Capture the cell that displays the provided text and extract its [x, y] central coordinate. 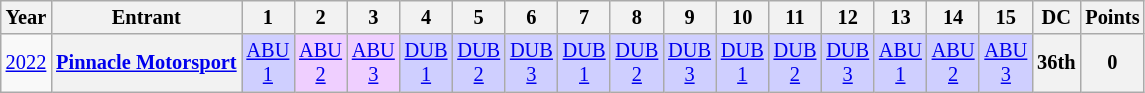
7 [584, 17]
9 [690, 17]
Points [1112, 17]
36th [1056, 63]
12 [848, 17]
6 [532, 17]
11 [796, 17]
14 [954, 17]
1 [268, 17]
2 [320, 17]
5 [478, 17]
3 [374, 17]
10 [742, 17]
DC [1056, 17]
2022 [26, 63]
Entrant [146, 17]
0 [1112, 63]
15 [1006, 17]
Pinnacle Motorsport [146, 63]
13 [900, 17]
Year [26, 17]
8 [636, 17]
4 [426, 17]
